Detect which cell encompasses the target text, then output its (X, Y) center coordinate. 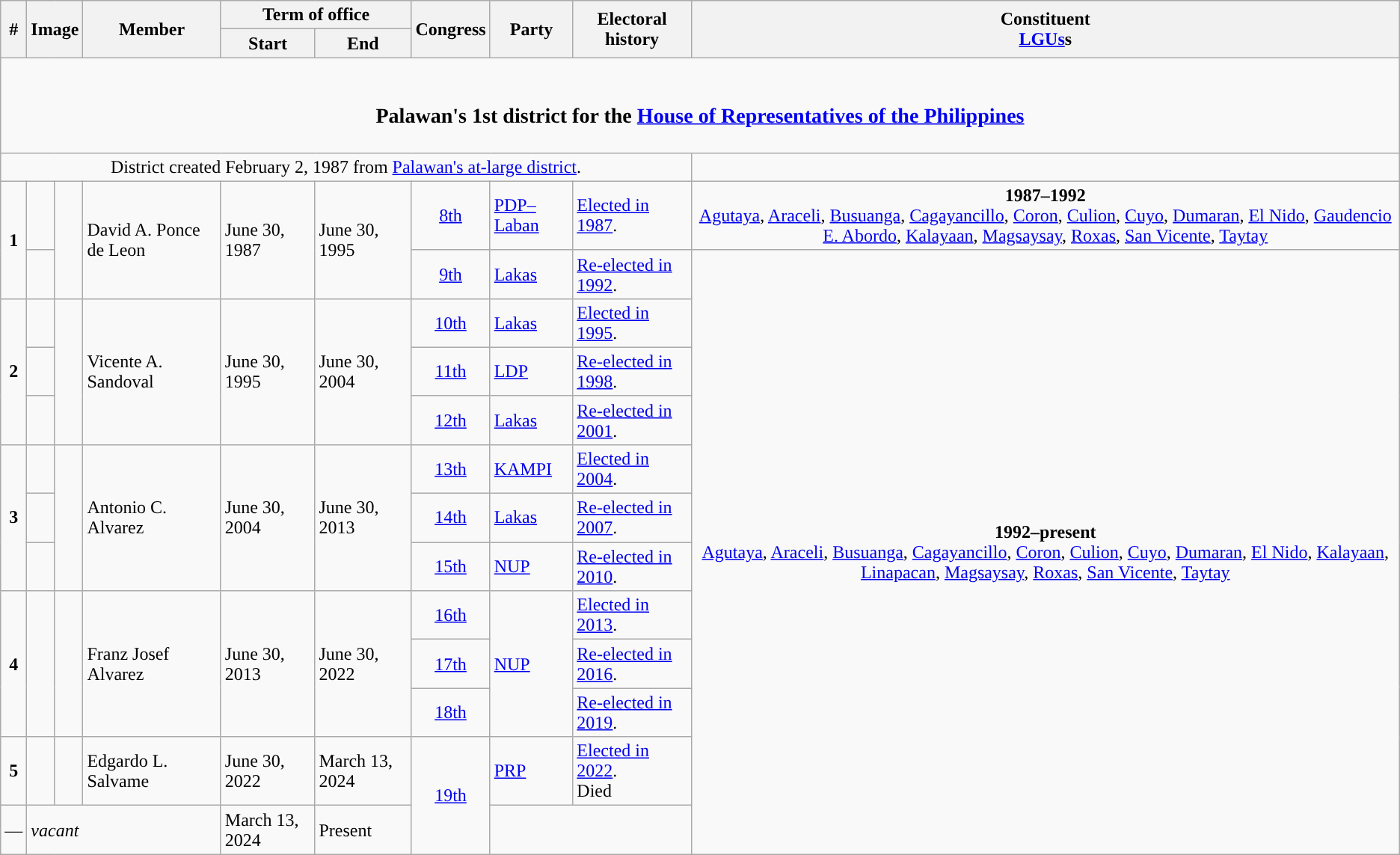
12th (450, 420)
vacant (124, 830)
3 (13, 518)
End (363, 43)
Re-elected in 1998. (632, 371)
8th (450, 215)
Party (531, 29)
Elected in 2022.Died (632, 771)
Edgardo L. Salvame (152, 771)
2 (13, 371)
David A. Ponce de Leon (152, 239)
Electoral history (632, 29)
Elected in 2004. (632, 468)
District created February 2, 1987 from Palawan's at-large district. (346, 167)
Franz Josef Alvarez (152, 664)
Vicente A. Sandoval (152, 371)
LDP (531, 371)
16th (450, 615)
Re-elected in 1992. (632, 274)
Re-elected in 2016. (632, 664)
Elected in 2013. (632, 615)
Congress (450, 29)
Palawan's 1st district for the House of Representatives of the Philippines (700, 105)
Antonio C. Alvarez (152, 518)
5 (13, 771)
11th (450, 371)
Elected in 1995. (632, 323)
Re-elected in 2019. (632, 712)
Start (268, 43)
KAMPI (531, 468)
15th (450, 567)
June 30, 1987 (268, 239)
17th (450, 664)
— (13, 830)
Re-elected in 2007. (632, 518)
PDP–Laban (531, 215)
Re-elected in 2001. (632, 420)
Term of office (316, 15)
4 (13, 664)
Re-elected in 2010. (632, 567)
Elected in 1987. (632, 215)
# (13, 29)
Present (363, 830)
14th (450, 518)
PRP (531, 771)
ConstituentLGUss (1046, 29)
1 (13, 239)
13th (450, 468)
19th (450, 796)
18th (450, 712)
10th (450, 323)
9th (450, 274)
Image (55, 29)
Member (152, 29)
